Pinpoint the cell where the given text exists, returning its (X, Y) midpoint coordinate. 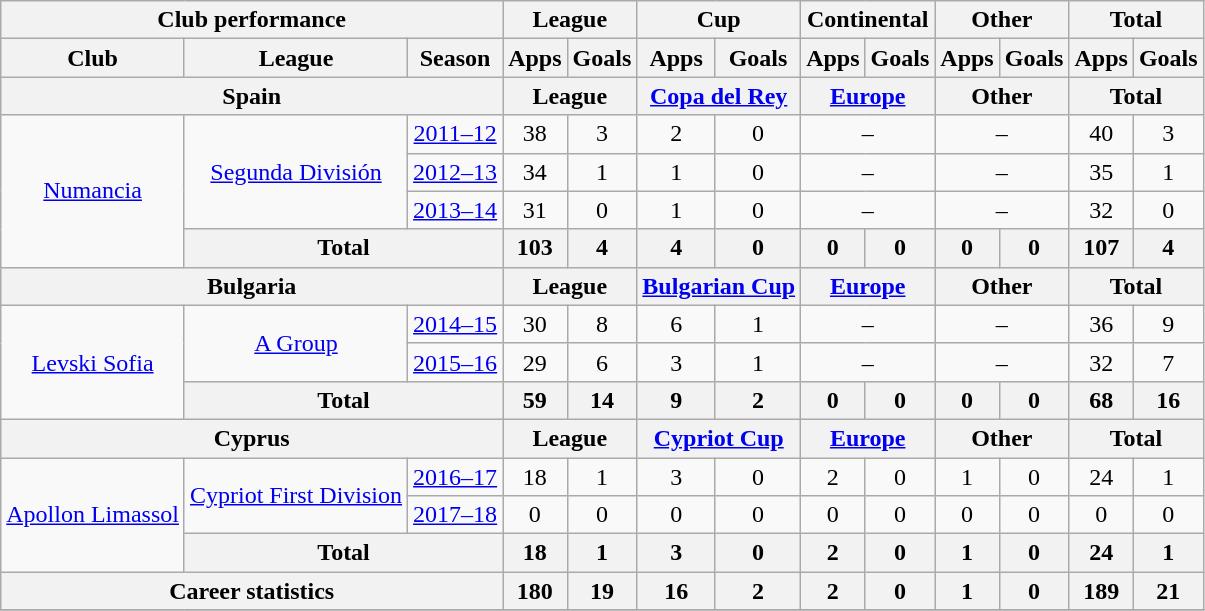
14 (602, 400)
Club performance (252, 20)
Club (93, 58)
Cypriot First Division (296, 496)
2015–16 (456, 362)
189 (1101, 591)
35 (1101, 172)
31 (535, 210)
103 (535, 248)
2016–17 (456, 477)
Numancia (93, 191)
A Group (296, 343)
Cup (719, 20)
30 (535, 324)
34 (535, 172)
107 (1101, 248)
2014–15 (456, 324)
40 (1101, 134)
Copa del Rey (719, 96)
Cyprus (252, 438)
Segunda División (296, 172)
Apollon Limassol (93, 515)
Bulgaria (252, 286)
68 (1101, 400)
Levski Sofia (93, 362)
Bulgarian Cup (719, 286)
Spain (252, 96)
7 (1168, 362)
2013–14 (456, 210)
2017–18 (456, 515)
21 (1168, 591)
Season (456, 58)
36 (1101, 324)
19 (602, 591)
180 (535, 591)
2011–12 (456, 134)
38 (535, 134)
29 (535, 362)
Cypriot Cup (719, 438)
Career statistics (252, 591)
Continental (868, 20)
59 (535, 400)
8 (602, 324)
2012–13 (456, 172)
